For the text-containing cell, return its midpoint in (x, y) coordinate format. 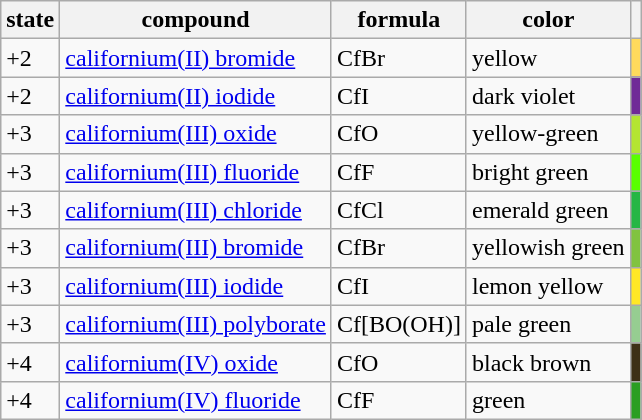
californium(IV) fluoride (196, 400)
compound (196, 20)
bright green (548, 172)
californium(II) bromide (196, 58)
californium(III) fluoride (196, 172)
Cf[BO(OH)] (398, 324)
pale green (548, 324)
formula (398, 20)
californium(III) polyborate (196, 324)
yellow (548, 58)
state (30, 20)
yellow-green (548, 134)
californium(III) iodide (196, 286)
green (548, 400)
black brown (548, 362)
californium(II) iodide (196, 96)
californium(III) oxide (196, 134)
emerald green (548, 210)
californium(III) chloride (196, 210)
yellowish green (548, 248)
californium(III) bromide (196, 248)
dark violet (548, 96)
color (548, 20)
CfCl (398, 210)
lemon yellow (548, 286)
californium(IV) oxide (196, 362)
